From the cell containing the given text, extract its center point as (x, y) coordinate. 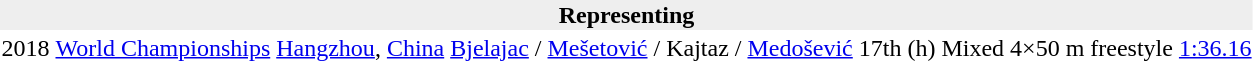
Representing (626, 15)
